Scan for the cell matching the given text and deliver its [X, Y] coordinate at center. 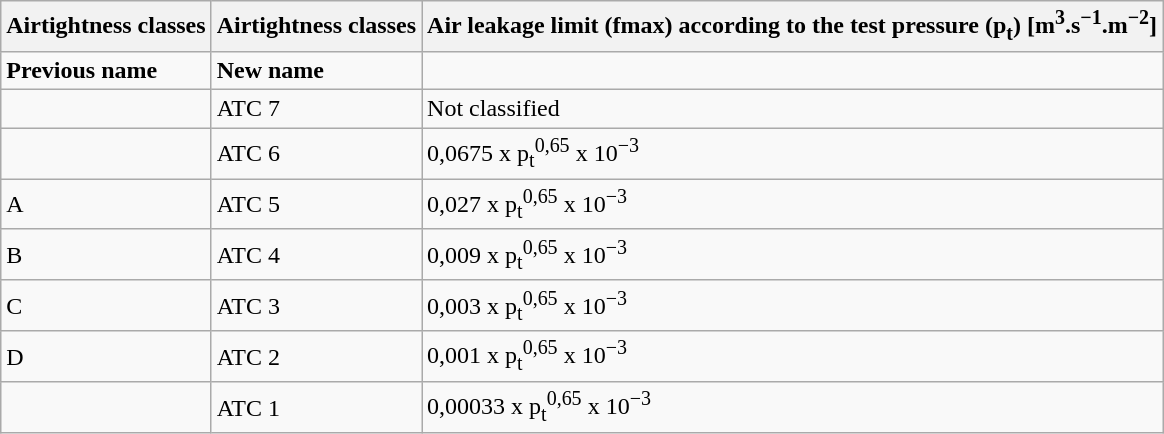
ATC 2 [316, 356]
ATC 3 [316, 306]
Air leakage limit (fmax) according to the test pressure (pt) [m3.s−1.m−2] [792, 26]
ATC 7 [316, 109]
Not classified [792, 109]
ATC 1 [316, 408]
ATC 4 [316, 254]
0,00033 x pt0,65 x 10−3 [792, 408]
New name [316, 71]
D [106, 356]
0,027 x pt0,65 x 10−3 [792, 204]
0,0675 x pt0,65 x 10−3 [792, 154]
ATC 5 [316, 204]
0,009 x pt0,65 x 10−3 [792, 254]
A [106, 204]
ATC 6 [316, 154]
B [106, 254]
Previous name [106, 71]
C [106, 306]
0,003 x pt0,65 x 10−3 [792, 306]
0,001 x pt0,65 x 10−3 [792, 356]
